Identify which cell holds the provided text, then report its (x, y) central coordinate. 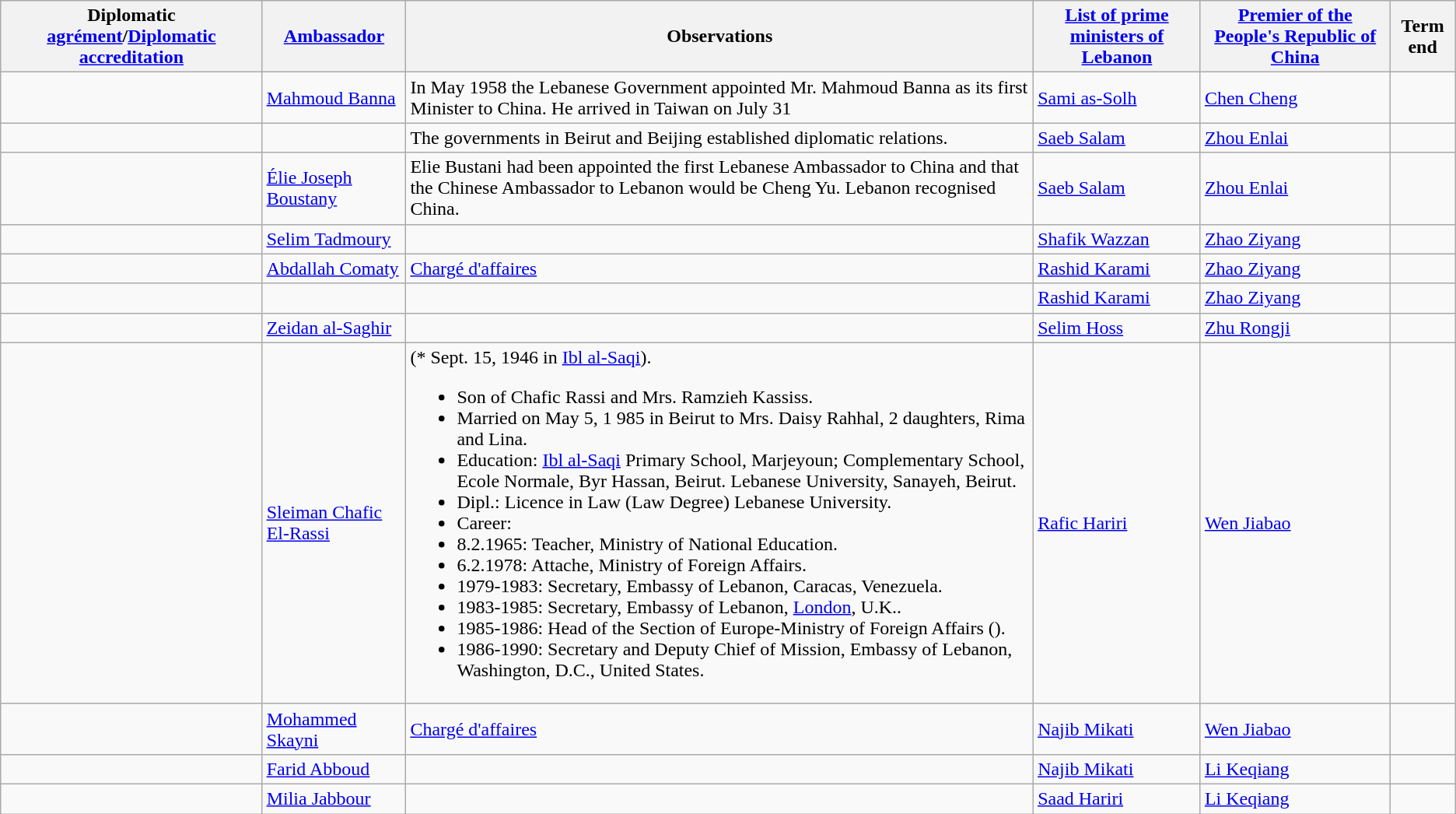
Mahmoud Banna (334, 98)
Premier of the People's Republic of China (1295, 37)
Élie Joseph Boustany (334, 188)
Selim Tadmoury (334, 239)
Chen Cheng (1295, 98)
Mohammed Skayni (334, 728)
Zeidan al-Saghir (334, 328)
Abdallah Comaty (334, 268)
Shafik Wazzan (1117, 239)
Term end (1423, 37)
Sleiman Chafic El-Rassi (334, 523)
Diplomatic agrément/Diplomatic accreditation (131, 37)
The governments in Beirut and Beijing established diplomatic relations. (720, 138)
Selim Hoss (1117, 328)
List of prime ministers of Lebanon (1117, 37)
In May 1958 the Lebanese Government appointed Mr. Mahmoud Banna as its first Minister to China. He arrived in Taiwan on July 31 (720, 98)
Rafic Hariri (1117, 523)
Sami as-Solh (1117, 98)
Observations (720, 37)
Zhu Rongji (1295, 328)
Saad Hariri (1117, 798)
Milia Jabbour (334, 798)
Farid Abboud (334, 769)
Ambassador (334, 37)
